Return [X, Y] of the center of cell containing provided text 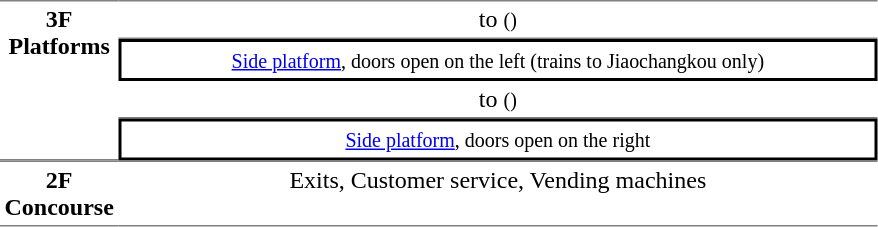
Exits, Customer service, Vending machines [498, 193]
Side platform, doors open on the left (trains to Jiaochangkou only) [498, 60]
2FConcourse [59, 193]
Side platform, doors open on the right [498, 139]
3FPlatforms [59, 80]
